For the text-containing cell, return its midpoint in (x, y) coordinate format. 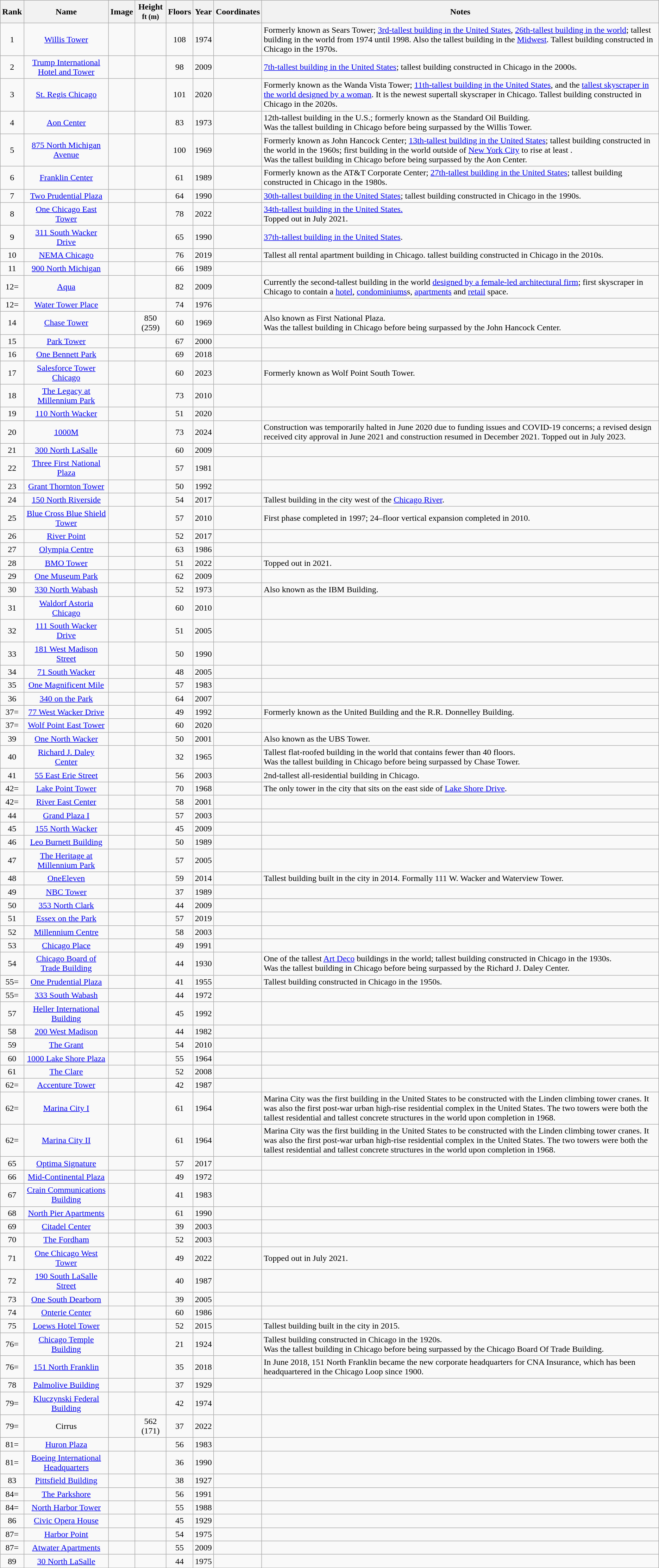
BMO Tower (66, 563)
One Chicago West Tower (66, 1258)
One Museum Park (66, 576)
5 (12, 150)
200 West Madison (66, 1031)
46 (12, 842)
Water Tower Place (66, 305)
Year (203, 12)
Chicago Temple Building (66, 1344)
24 (12, 500)
2000 (203, 341)
Heightft (m) (151, 12)
Coordinates (238, 12)
Cirrus (66, 1426)
2014 (203, 879)
Tallest building built in the city in 2014. Formally 111 W. Wacker and Waterview Tower. (460, 879)
Essex on the Park (66, 919)
2023 (203, 373)
30 North LaSalle (66, 1561)
Atwater Apartments (66, 1548)
14 (12, 323)
1965 (203, 757)
22 (12, 468)
7 (12, 196)
The only tower in the city that sits on the east side of Lake Shore Drive. (460, 788)
Crain Communications Building (66, 1195)
190 South LaSalle Street (66, 1281)
11 (12, 268)
1924 (203, 1344)
1955 (203, 982)
NEMA Chicago (66, 255)
101 (180, 95)
55 East Erie Street (66, 775)
6 (12, 177)
53 (12, 945)
900 North Michigan (66, 268)
1927 (203, 1481)
311 South Wacker Drive (66, 237)
27 (12, 549)
181 West Madison Street (66, 654)
Leo Burnett Building (66, 842)
850(259) (151, 323)
OneEleven (66, 879)
Salesforce Tower Chicago (66, 373)
10 (12, 255)
Civic Opera House (66, 1521)
Topped out in 2021. (460, 563)
Formerly known as the AT&T Corporate Center; 27th-tallest building in the United States; tallest building constructed in Chicago in the 1980s. (460, 177)
Citadel Center (66, 1226)
31 (12, 608)
The Legacy at Millennium Park (66, 396)
North Harbor Tower (66, 1507)
Park Tower (66, 341)
562 (171) (151, 1426)
North Pier Apartments (66, 1213)
150 North Riverside (66, 500)
Harbor Point (66, 1534)
76 (180, 255)
Franklin Center (66, 177)
Trump International Hotel and Tower (66, 67)
Topped out in July 2021. (460, 1258)
The Clare (66, 1072)
Marina City II (66, 1141)
82 (180, 287)
Tallest building built in the city in 2015. (460, 1326)
28 (12, 563)
155 North Wacker (66, 829)
110 North Wacker (66, 414)
Tallest building constructed in Chicago in the 1950s. (460, 982)
38 (180, 1481)
Richard J. Daley Center (66, 757)
River East Center (66, 802)
Formerly known as Wolf Point South Tower. (460, 373)
2 (12, 67)
47 (12, 861)
Aon Center (66, 123)
1000 Lake Shore Plaza (66, 1058)
St. Regis Chicago (66, 95)
The Fordham (66, 1240)
Two Prudential Plaza (66, 196)
23 (12, 486)
34 (12, 672)
333 South Wabash (66, 995)
Blue Cross Blue Shield Tower (66, 518)
Chase Tower (66, 323)
875 North Michigan Avenue (66, 150)
The Parkshore (66, 1494)
Tallest building in the city west of the Chicago River. (460, 500)
89 (12, 1561)
71 South Wacker (66, 672)
1982 (203, 1031)
Grand Plaza I (66, 815)
26 (12, 536)
Lake Point Tower (66, 788)
Also known as the IBM Building. (460, 590)
Waldorf Astoria Chicago (66, 608)
Wolf Point East Tower (66, 725)
300 North LaSalle (66, 450)
8 (12, 214)
3 (12, 95)
Optima Signature (66, 1163)
7th-tallest building in the United States; tallest building constructed in Chicago in the 2000s. (460, 67)
34th-tallest building in the United States.Topped out in July 2021. (460, 214)
86 (12, 1521)
One South Dearborn (66, 1299)
9 (12, 237)
Kluczynski Federal Building (66, 1404)
330 North Wabash (66, 590)
20 (12, 432)
1981 (203, 468)
1968 (203, 788)
68 (12, 1213)
River Point (66, 536)
The Grant (66, 1045)
Tallest all rental apartment building in Chicago. tallest building constructed in Chicago in the 2010s. (460, 255)
Huron Plaza (66, 1444)
353 North Clark (66, 905)
25 (12, 518)
Notes (460, 12)
Chicago Board of Trade Building (66, 963)
One North Wacker (66, 739)
72 (12, 1281)
108 (180, 39)
One Prudential Plaza (66, 982)
The Heritage at Millennium Park (66, 861)
One Magnificent Mile (66, 685)
Also known as First National Plaza.Was the tallest building in Chicago before being surpassed by the John Hancock Center. (460, 323)
Olympia Centre (66, 549)
Three First National Plaza (66, 468)
Millennium Centre (66, 932)
17 (12, 373)
One Chicago East Tower (66, 214)
1976 (203, 305)
Heller International Building (66, 1013)
Willis Tower (66, 39)
Onterie Center (66, 1312)
1 (12, 39)
151 North Franklin (66, 1367)
Boeing International Headquarters (66, 1463)
71 (12, 1258)
37th-tallest building in the United States. (460, 237)
Name (66, 12)
2007 (203, 699)
Loews Hotel Tower (66, 1326)
NBC Tower (66, 892)
77 West Wacker Drive (66, 712)
Rank (12, 12)
19 (12, 414)
Formerly known as the United Building and the R.R. Donnelley Building. (460, 712)
Mid-Continental Plaza (66, 1177)
33 (12, 654)
Aqua (66, 287)
30th-tallest building in the United States; tallest building constructed in Chicago in the 1990s. (460, 196)
16 (12, 355)
First phase completed in 1997; 24–floor vertical expansion completed in 2010. (460, 518)
1930 (203, 963)
63 (180, 549)
30 (12, 590)
Accenture Tower (66, 1085)
2015 (203, 1326)
1988 (203, 1507)
Palmolive Building (66, 1385)
62 (180, 576)
4 (12, 123)
Chicago Place (66, 945)
340 on the Park (66, 699)
1000M (66, 432)
15 (12, 341)
98 (180, 67)
75 (12, 1326)
Pittsfield Building (66, 1481)
Image (122, 12)
Marina City I (66, 1108)
100 (180, 150)
2024 (203, 432)
Floors (180, 12)
Grant Thornton Tower (66, 486)
18 (12, 396)
2008 (203, 1072)
111 South Wacker Drive (66, 631)
Also known as the UBS Tower. (460, 739)
29 (12, 576)
2nd-tallest all-residential building in Chicago. (460, 775)
One Bennett Park (66, 355)
